Return the [x, y] coordinate for the center point of the cell that contains the specified text.  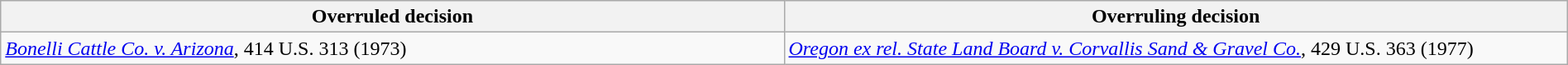
Overruled decision [392, 17]
Bonelli Cattle Co. v. Arizona, 414 U.S. 313 (1973) [392, 48]
Oregon ex rel. State Land Board v. Corvallis Sand & Gravel Co., 429 U.S. 363 (1977) [1176, 48]
Overruling decision [1176, 17]
